Identify which cell holds the provided text, then report its [X, Y] central coordinate. 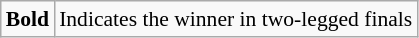
Bold [28, 19]
Indicates the winner in two-legged finals [236, 19]
